Return the (x, y) coordinate for the center point of the cell that contains the specified text.  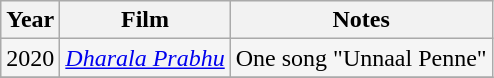
One song "Unnaal Penne" (361, 58)
Year (30, 20)
Film (145, 20)
2020 (30, 58)
Notes (361, 20)
Dharala Prabhu (145, 58)
